Output the (X, Y) coordinate of the center of the cell containing the given text.  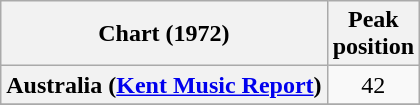
42 (373, 85)
Peakposition (373, 34)
Australia (Kent Music Report) (164, 85)
Chart (1972) (164, 34)
